From the cell containing the given text, extract its center point as (X, Y) coordinate. 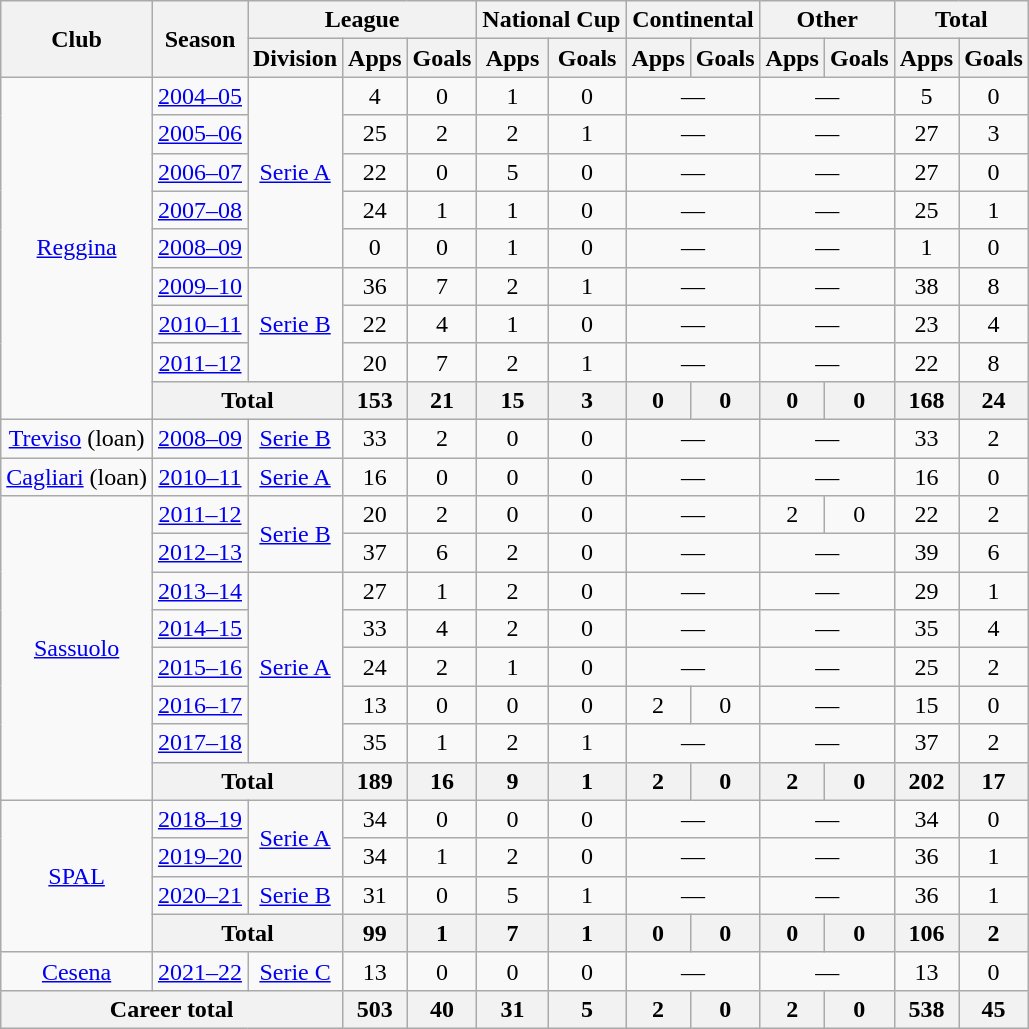
League (362, 20)
2021–22 (200, 971)
Other (827, 20)
Treviso (loan) (77, 438)
Season (200, 39)
503 (375, 1009)
2013–14 (200, 591)
Cagliari (loan) (77, 477)
Sassuolo (77, 648)
39 (926, 553)
29 (926, 591)
Reggina (77, 248)
2007–08 (200, 210)
23 (926, 324)
45 (994, 1009)
38 (926, 286)
2004–05 (200, 96)
168 (926, 400)
2014–15 (200, 629)
106 (926, 933)
2016–17 (200, 705)
Continental (693, 20)
2018–19 (200, 819)
9 (513, 781)
2006–07 (200, 172)
99 (375, 933)
189 (375, 781)
Club (77, 39)
538 (926, 1009)
2012–13 (200, 553)
21 (442, 400)
17 (994, 781)
2020–21 (200, 895)
Career total (172, 1009)
2009–10 (200, 286)
40 (442, 1009)
Serie C (296, 971)
2019–20 (200, 857)
Cesena (77, 971)
Division (296, 58)
2005–06 (200, 134)
153 (375, 400)
2015–16 (200, 667)
SPAL (77, 876)
2017–18 (200, 743)
202 (926, 781)
National Cup (552, 20)
